Detect which cell encompasses the target text, then output its (x, y) center coordinate. 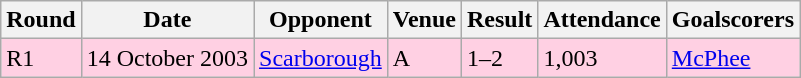
R1 (41, 58)
14 October 2003 (167, 58)
McPhee (732, 58)
1–2 (499, 58)
Opponent (321, 20)
Round (41, 20)
Scarborough (321, 58)
A (424, 58)
Date (167, 20)
Attendance (602, 20)
Venue (424, 20)
Goalscorers (732, 20)
Result (499, 20)
1,003 (602, 58)
